Search for the cell housing the specified text and yield its (x, y) center coordinate. 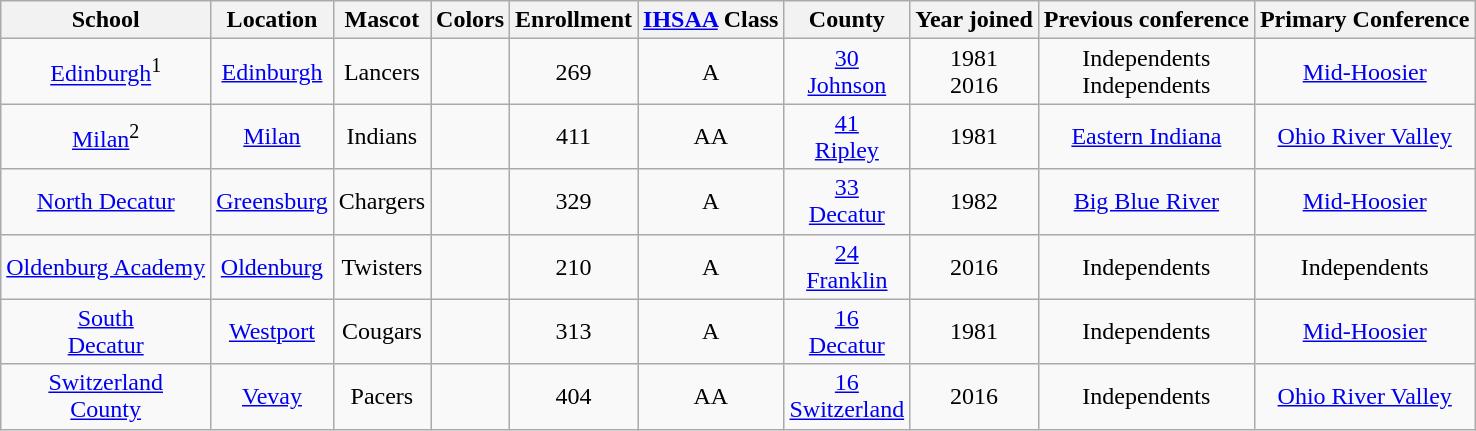
IHSAA Class (711, 20)
269 (574, 72)
16 Decatur (847, 332)
404 (574, 396)
South Decatur (106, 332)
Oldenburg Academy (106, 266)
1982 (974, 202)
Switzerland County (106, 396)
Pacers (382, 396)
IndependentsIndependents (1146, 72)
16 Switzerland (847, 396)
Eastern Indiana (1146, 136)
Year joined (974, 20)
Location (272, 20)
210 (574, 266)
Westport (272, 332)
Big Blue River (1146, 202)
Lancers (382, 72)
Edinburgh (272, 72)
County (847, 20)
Cougars (382, 332)
24 Franklin (847, 266)
Oldenburg (272, 266)
School (106, 20)
Indians (382, 136)
Mascot (382, 20)
Edinburgh1 (106, 72)
Milan (272, 136)
Twisters (382, 266)
30 Johnson (847, 72)
329 (574, 202)
Greensburg (272, 202)
41 Ripley (847, 136)
Milan2 (106, 136)
411 (574, 136)
Primary Conference (1364, 20)
33 Decatur (847, 202)
Chargers (382, 202)
Vevay (272, 396)
Enrollment (574, 20)
19812016 (974, 72)
North Decatur (106, 202)
Colors (470, 20)
313 (574, 332)
Previous conference (1146, 20)
